Return (x, y) of the center of cell containing provided text 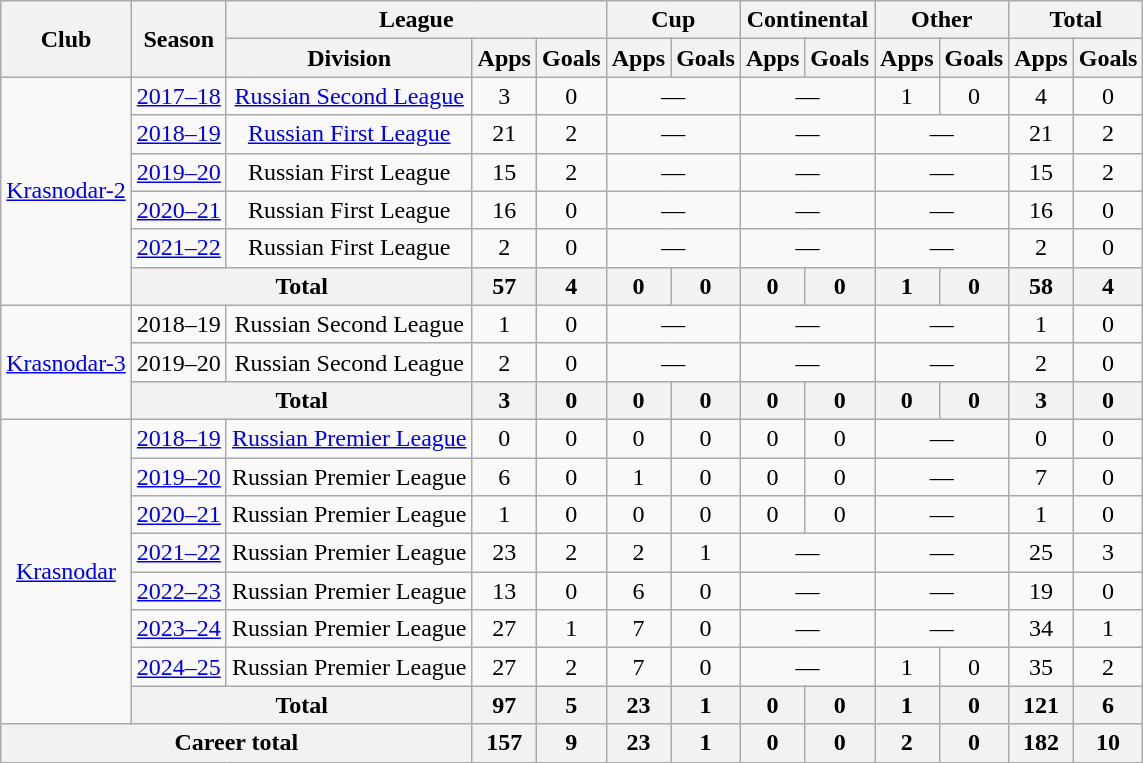
2024–25 (178, 667)
5 (571, 705)
Other (942, 20)
97 (504, 705)
Division (349, 58)
Krasnodar-2 (66, 191)
League (416, 20)
13 (504, 591)
157 (504, 743)
34 (1041, 629)
9 (571, 743)
2017–18 (178, 96)
Continental (807, 20)
2022–23 (178, 591)
Krasnodar (66, 571)
Krasnodar-3 (66, 362)
25 (1041, 553)
2023–24 (178, 629)
35 (1041, 667)
57 (504, 286)
58 (1041, 286)
Season (178, 39)
182 (1041, 743)
121 (1041, 705)
10 (1108, 743)
Career total (236, 743)
Club (66, 39)
19 (1041, 591)
Cup (673, 20)
